From the cell containing the given text, extract its center point as [X, Y] coordinate. 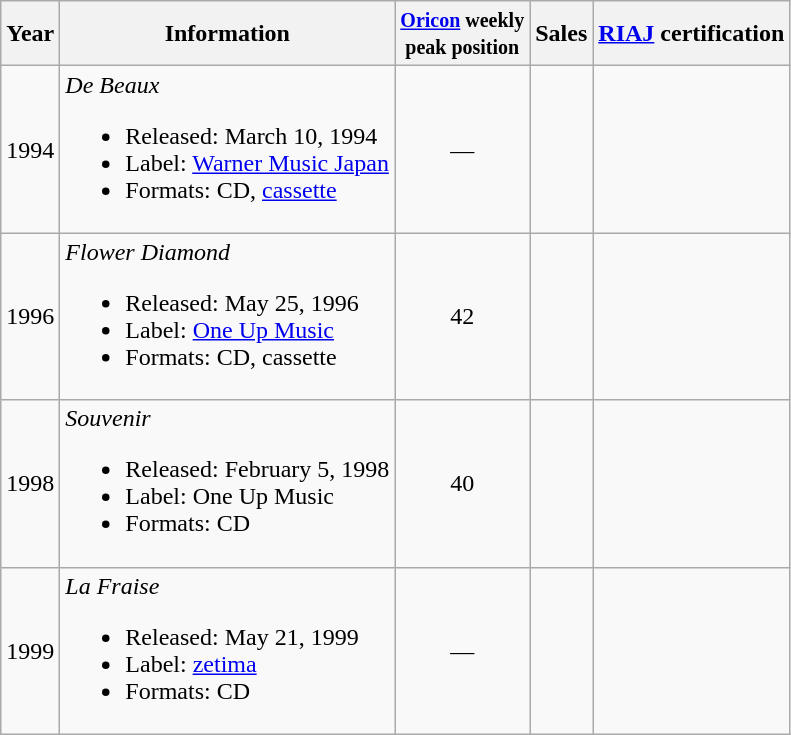
RIAJ certification [692, 34]
1998 [30, 484]
1999 [30, 650]
Oricon weeklypeak position [462, 34]
42 [462, 316]
SouvenirReleased: February 5, 1998Label: One Up MusicFormats: CD [228, 484]
La FraiseReleased: May 21, 1999Label: zetimaFormats: CD [228, 650]
40 [462, 484]
De BeauxReleased: March 10, 1994Label: Warner Music JapanFormats: CD, cassette [228, 150]
Year [30, 34]
Sales [562, 34]
1994 [30, 150]
Information [228, 34]
Flower DiamondReleased: May 25, 1996Label: One Up MusicFormats: CD, cassette [228, 316]
1996 [30, 316]
